Output the (x, y) coordinate of the center of the cell containing the given text.  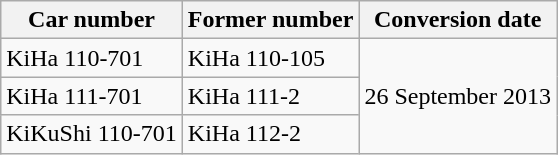
Former number (270, 20)
26 September 2013 (458, 96)
Conversion date (458, 20)
KiHa 110-105 (270, 58)
KiKuShi 110-701 (92, 134)
KiHa 110-701 (92, 58)
Car number (92, 20)
KiHa 111-2 (270, 96)
KiHa 111-701 (92, 96)
KiHa 112-2 (270, 134)
